Provide the [X, Y] coordinate of the cell's center where the given text is located.  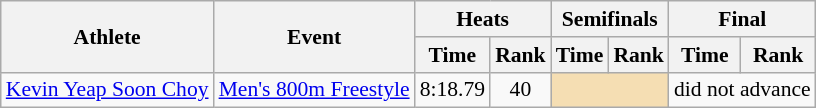
40 [520, 90]
Event [314, 36]
8:18.79 [452, 90]
Heats [483, 19]
did not advance [742, 90]
Men's 800m Freestyle [314, 90]
Final [742, 19]
Kevin Yeap Soon Choy [108, 90]
Semifinals [610, 19]
Athlete [108, 36]
